From the cell containing the given text, extract its center point as (X, Y) coordinate. 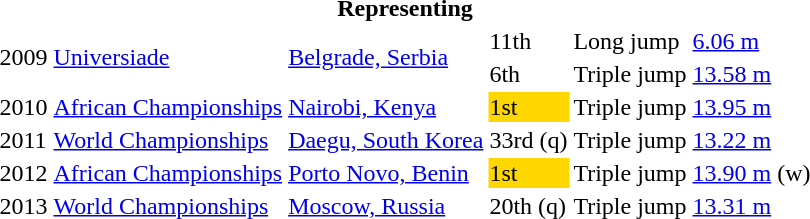
Long jump (630, 41)
Porto Novo, Benin (386, 173)
33rd (q) (528, 140)
Universiade (168, 58)
Belgrade, Serbia (386, 58)
6th (528, 74)
Daegu, South Korea (386, 140)
Nairobi, Kenya (386, 107)
World Championships (168, 140)
11th (528, 41)
